Extract the [X, Y] coordinate from the center of the cell holding the provided text.  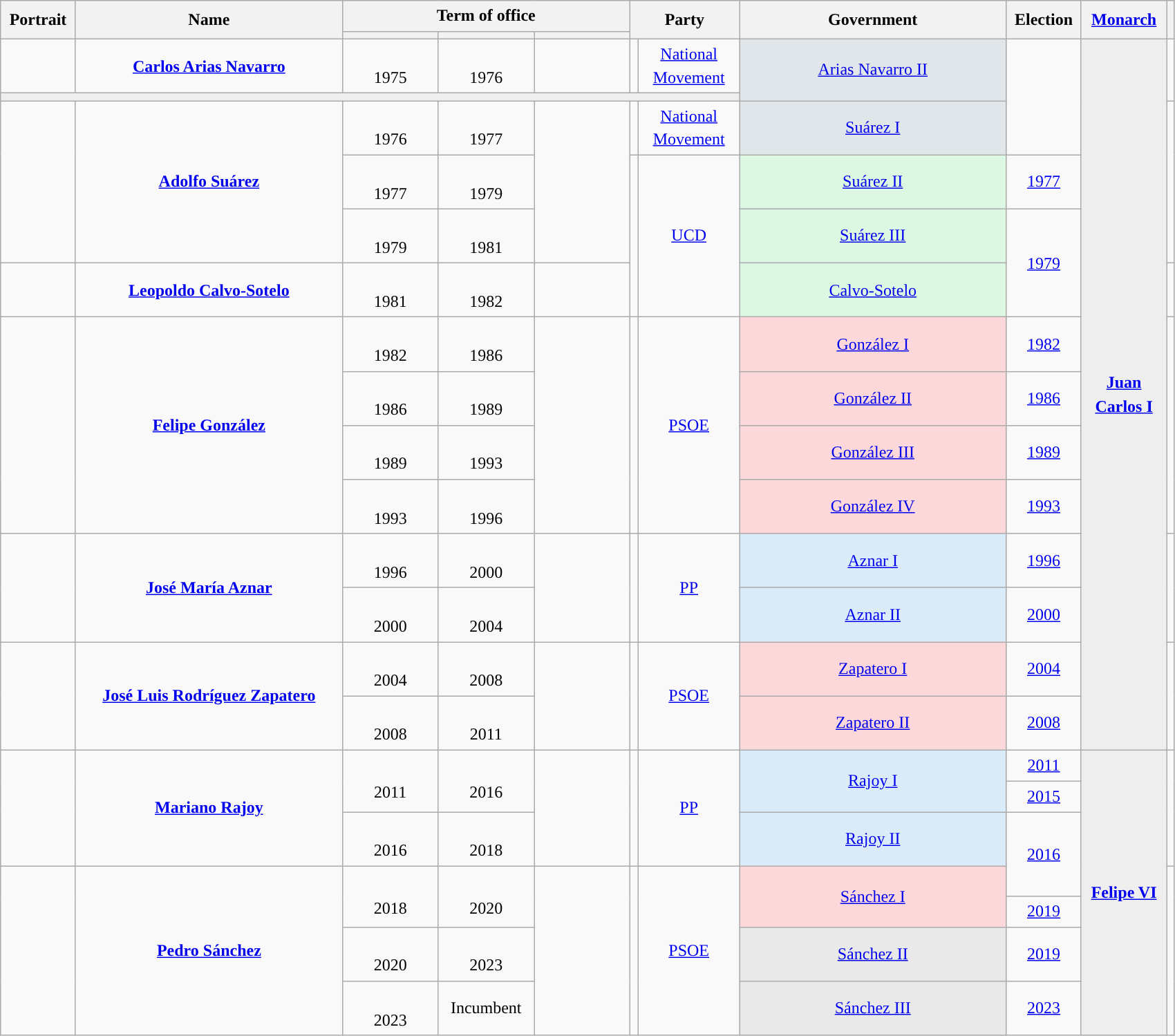
UCD [689, 236]
Suárez I [873, 128]
Name [209, 20]
1975 [390, 66]
González IV [873, 507]
González II [873, 398]
Sánchez II [873, 954]
Felipe VI [1124, 893]
Felipe González [209, 426]
Sánchez III [873, 1008]
Election [1044, 20]
José María Aznar [209, 587]
Portrait [39, 20]
Leopoldo Calvo-Sotelo [209, 290]
2015 [1044, 796]
Adolfo Suárez [209, 182]
Calvo-Sotelo [873, 290]
Sánchez I [873, 897]
Incumbent [487, 1008]
Government [873, 20]
Suárez III [873, 236]
Pedro Sánchez [209, 951]
Monarch [1124, 20]
Aznar I [873, 561]
José Luis Rodríguez Zapatero [209, 697]
Carlos Arias Navarro [209, 66]
Mariano Rajoy [209, 808]
Rajoy II [873, 839]
Party [684, 20]
Aznar II [873, 614]
Arias Navarro II [873, 69]
Term of office [486, 17]
Rajoy I [873, 781]
González I [873, 344]
Zapatero I [873, 669]
Zapatero II [873, 723]
Suárez II [873, 182]
Juan Carlos I [1124, 394]
González III [873, 453]
